Determine the (X, Y) coordinate at the center of the cell enclosing the given text.  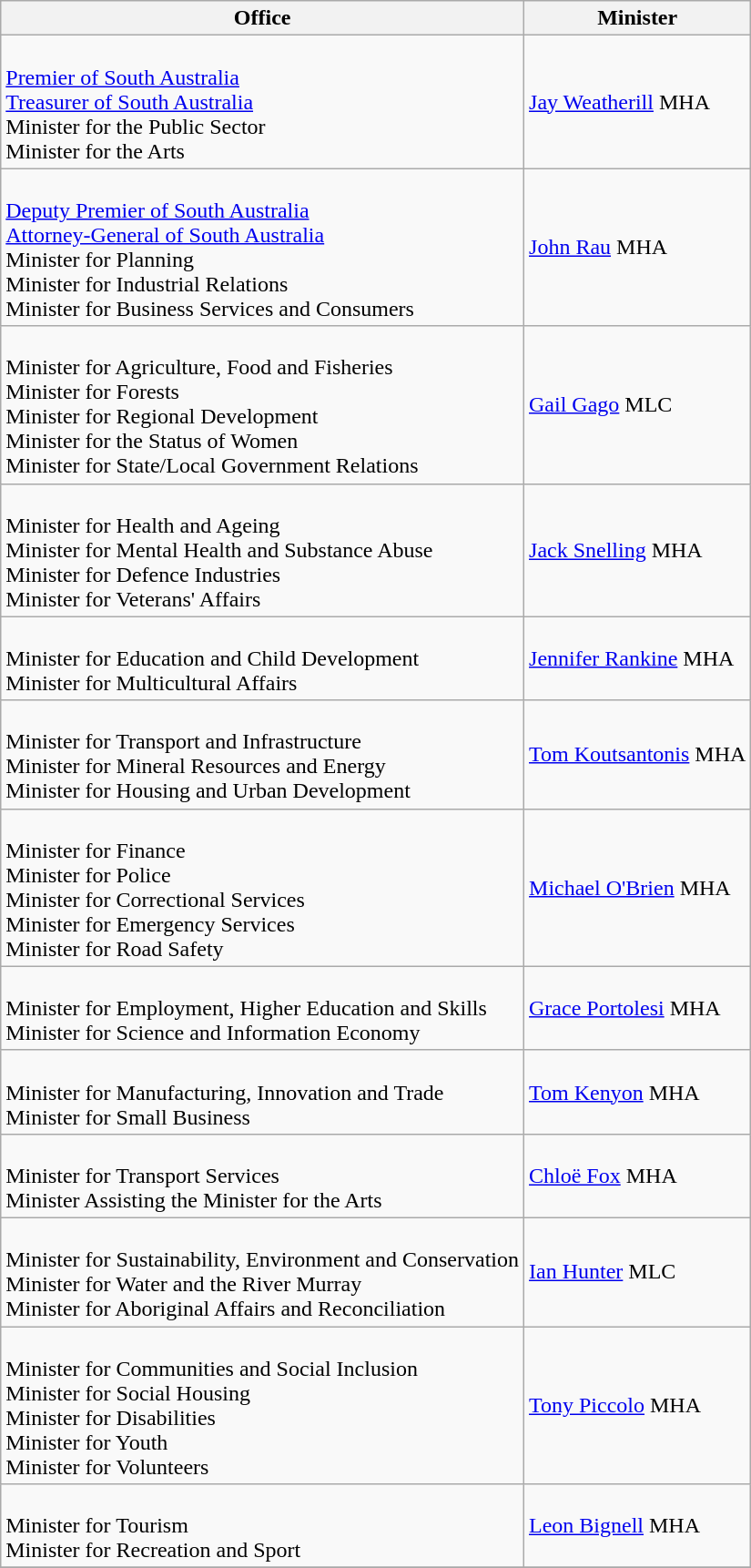
Minister for Education and Child Development Minister for Multicultural Affairs (262, 658)
Jay Weatherill MHA (637, 102)
Premier of South Australia Treasurer of South Australia Minister for the Public Sector Minister for the Arts (262, 102)
Jennifer Rankine MHA (637, 658)
Minister for Tourism Minister for Recreation and Sport (262, 1526)
Minister (637, 18)
Minister for Finance Minister for Police Minister for Correctional Services Minister for Emergency Services Minister for Road Safety (262, 887)
Minister for Transport and Infrastructure Minister for Mineral Resources and Energy Minister for Housing and Urban Development (262, 754)
Chloë Fox MHA (637, 1176)
Minister for Sustainability, Environment and Conservation Minister for Water and the River Murray Minister for Aboriginal Affairs and Reconciliation (262, 1271)
Tony Piccolo MHA (637, 1404)
Tom Kenyon MHA (637, 1092)
Grace Portolesi MHA (637, 1008)
Minister for Transport Services Minister Assisting the Minister for the Arts (262, 1176)
Minister for Health and Ageing Minister for Mental Health and Substance Abuse Minister for Defence Industries Minister for Veterans' Affairs (262, 550)
Leon Bignell MHA (637, 1526)
Minister for Manufacturing, Innovation and Trade Minister for Small Business (262, 1092)
Minister for Employment, Higher Education and Skills Minister for Science and Information Economy (262, 1008)
Ian Hunter MLC (637, 1271)
Tom Koutsantonis MHA (637, 754)
John Rau MHA (637, 248)
Minister for Communities and Social Inclusion Minister for Social Housing Minister for Disabilities Minister for Youth Minister for Volunteers (262, 1404)
Office (262, 18)
Jack Snelling MHA (637, 550)
Michael O'Brien MHA (637, 887)
Gail Gago MLC (637, 404)
